Locate the cell with the specified text and output its [X, Y] center coordinate. 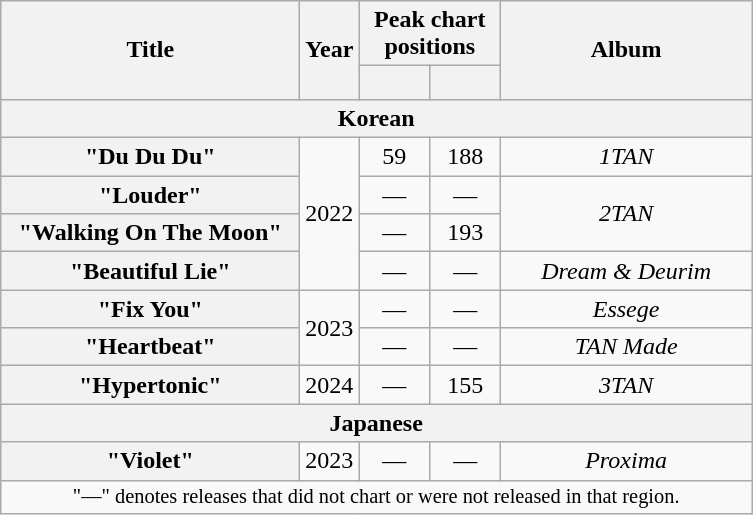
Essege [626, 309]
2TAN [626, 214]
TAN Made [626, 347]
"Du Du Du" [150, 157]
"Walking On The Moon" [150, 233]
Proxima [626, 461]
59 [394, 157]
Japanese [376, 423]
Year [330, 50]
2024 [330, 385]
"—" denotes releases that did not chart or were not released in that region. [376, 497]
Dream & Deurim [626, 271]
Album [626, 50]
"Louder" [150, 195]
"Beautiful Lie" [150, 271]
Peak chart positions [430, 34]
"Fix You" [150, 309]
Korean [376, 118]
Title [150, 50]
188 [466, 157]
3TAN [626, 385]
2022 [330, 214]
"Hypertonic" [150, 385]
"Heartbeat" [150, 347]
"Violet" [150, 461]
193 [466, 233]
155 [466, 385]
1TAN [626, 157]
